Scan for the cell matching the given text and deliver its [X, Y] coordinate at center. 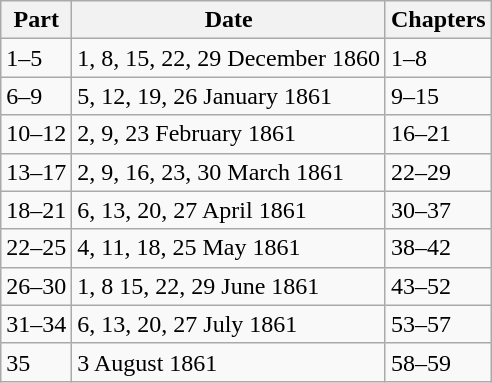
13–17 [36, 172]
3 August 1861 [229, 362]
31–34 [36, 324]
16–21 [438, 134]
Date [229, 20]
2, 9, 23 February 1861 [229, 134]
4, 11, 18, 25 May 1861 [229, 248]
10–12 [36, 134]
43–52 [438, 286]
Part [36, 20]
5, 12, 19, 26 January 1861 [229, 96]
2, 9, 16, 23, 30 March 1861 [229, 172]
22–25 [36, 248]
Chapters [438, 20]
1, 8 15, 22, 29 June 1861 [229, 286]
26–30 [36, 286]
53–57 [438, 324]
9–15 [438, 96]
38–42 [438, 248]
18–21 [36, 210]
6, 13, 20, 27 April 1861 [229, 210]
1–8 [438, 58]
22–29 [438, 172]
1, 8, 15, 22, 29 December 1860 [229, 58]
6, 13, 20, 27 July 1861 [229, 324]
58–59 [438, 362]
35 [36, 362]
6–9 [36, 96]
1–5 [36, 58]
30–37 [438, 210]
